Detect which cell encompasses the target text, then output its (X, Y) center coordinate. 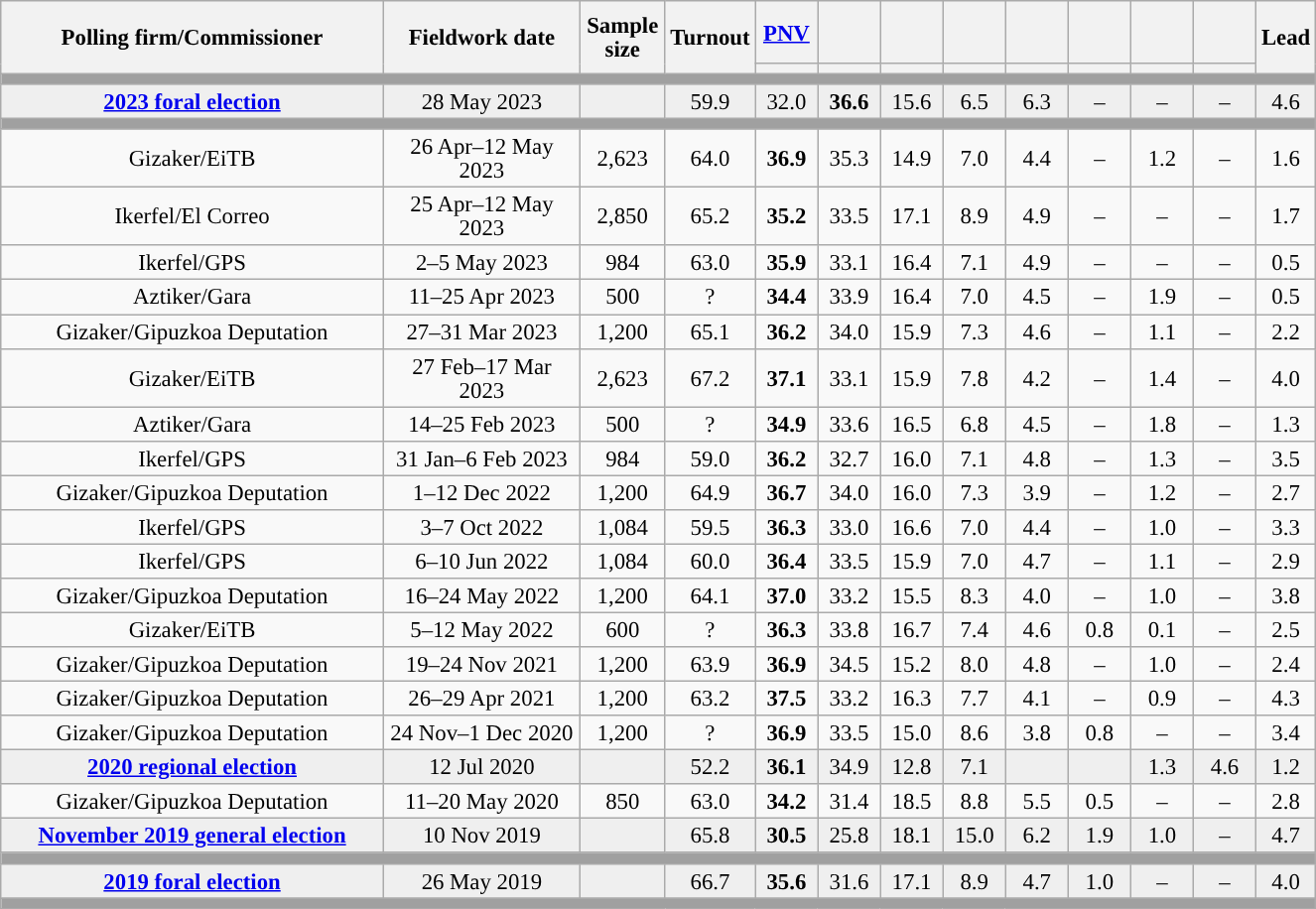
2.2 (1286, 331)
1.8 (1161, 425)
4.2 (1036, 377)
16.3 (911, 699)
7.7 (975, 699)
35.2 (786, 216)
26 May 2019 (481, 881)
600 (622, 629)
8.3 (975, 595)
2,850 (622, 216)
Fieldwork date (481, 38)
PNV (786, 32)
14–25 Feb 2023 (481, 425)
16–24 May 2022 (481, 595)
59.5 (711, 528)
59.0 (711, 458)
59.9 (711, 101)
2019 foral election (193, 881)
Turnout (711, 38)
25.8 (850, 836)
Sample size (622, 38)
7.8 (975, 377)
2–5 May 2023 (481, 264)
6.2 (1036, 836)
64.0 (711, 159)
November 2019 general election (193, 836)
52.2 (711, 768)
28 May 2023 (481, 101)
25 Apr–12 May 2023 (481, 216)
16.7 (911, 629)
16.5 (911, 425)
63.2 (711, 699)
60.0 (711, 562)
11–25 Apr 2023 (481, 298)
6.8 (975, 425)
36.6 (850, 101)
32.7 (850, 458)
18.5 (911, 802)
66.7 (711, 881)
0.1 (1161, 629)
2.7 (1286, 492)
36.4 (786, 562)
31.4 (850, 802)
26 Apr–12 May 2023 (481, 159)
33.0 (850, 528)
3.9 (1036, 492)
Polling firm/Commissioner (193, 38)
35.3 (850, 159)
4.3 (1286, 699)
27 Feb–17 Mar 2023 (481, 377)
850 (622, 802)
Ikerfel/El Correo (193, 216)
11–20 May 2020 (481, 802)
64.9 (711, 492)
1.7 (1286, 216)
35.6 (786, 881)
1.4 (1161, 377)
37.0 (786, 595)
6.5 (975, 101)
14.9 (911, 159)
2.9 (1286, 562)
7.4 (975, 629)
3.3 (1286, 528)
63.9 (711, 665)
64.1 (711, 595)
8.6 (975, 732)
34.5 (850, 665)
2.5 (1286, 629)
33.8 (850, 629)
37.1 (786, 377)
67.2 (711, 377)
1–12 Dec 2022 (481, 492)
Lead (1286, 38)
32.0 (786, 101)
65.1 (711, 331)
36.7 (786, 492)
10 Nov 2019 (481, 836)
35.9 (786, 264)
15.6 (911, 101)
26–29 Apr 2021 (481, 699)
34.4 (786, 298)
5.5 (1036, 802)
15.5 (911, 595)
12 Jul 2020 (481, 768)
31 Jan–6 Feb 2023 (481, 458)
34.2 (786, 802)
8.8 (975, 802)
15.2 (911, 665)
2.8 (1286, 802)
36.1 (786, 768)
24 Nov–1 Dec 2020 (481, 732)
18.1 (911, 836)
30.5 (786, 836)
31.6 (850, 881)
3.4 (1286, 732)
4.1 (1036, 699)
8.0 (975, 665)
65.2 (711, 216)
12.8 (911, 768)
65.8 (711, 836)
1.6 (1286, 159)
6.3 (1036, 101)
37.5 (786, 699)
33.9 (850, 298)
3.5 (1286, 458)
6–10 Jun 2022 (481, 562)
2020 regional election (193, 768)
0.9 (1161, 699)
2023 foral election (193, 101)
16.6 (911, 528)
19–24 Nov 2021 (481, 665)
3–7 Oct 2022 (481, 528)
27–31 Mar 2023 (481, 331)
5–12 May 2022 (481, 629)
33.6 (850, 425)
2.4 (1286, 665)
